Return [x, y] of the center of cell containing provided text 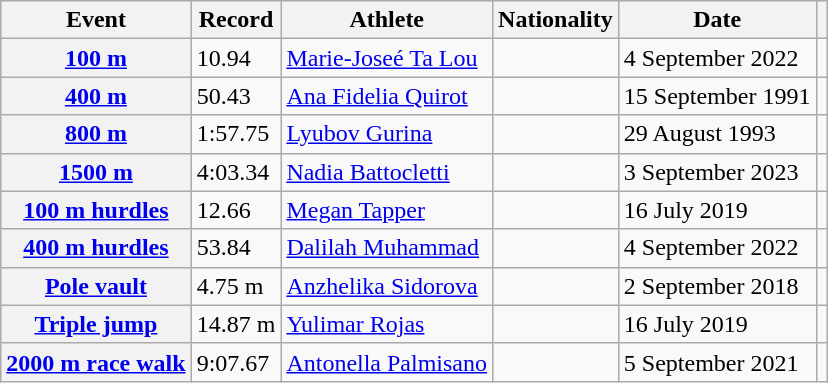
50.43 [236, 96]
Marie-Joseé Ta Lou [387, 58]
4.75 m [236, 286]
9:07.67 [236, 362]
2000 m race walk [96, 362]
Ana Fidelia Quirot [387, 96]
Megan Tapper [387, 210]
Antonella Palmisano [387, 362]
14.87 m [236, 324]
12.66 [236, 210]
400 m hurdles [96, 248]
Date [717, 20]
100 m [96, 58]
Yulimar Rojas [387, 324]
29 August 1993 [717, 134]
3 September 2023 [717, 172]
1:57.75 [236, 134]
Nationality [556, 20]
4:03.34 [236, 172]
100 m hurdles [96, 210]
1500 m [96, 172]
10.94 [236, 58]
Lyubov Gurina [387, 134]
2 September 2018 [717, 286]
15 September 1991 [717, 96]
Dalilah Muhammad [387, 248]
Record [236, 20]
53.84 [236, 248]
Nadia Battocletti [387, 172]
Anzhelika Sidorova [387, 286]
800 m [96, 134]
Event [96, 20]
Triple jump [96, 324]
Pole vault [96, 286]
Athlete [387, 20]
5 September 2021 [717, 362]
400 m [96, 96]
